Locate the cell with the specified text and output its (x, y) center coordinate. 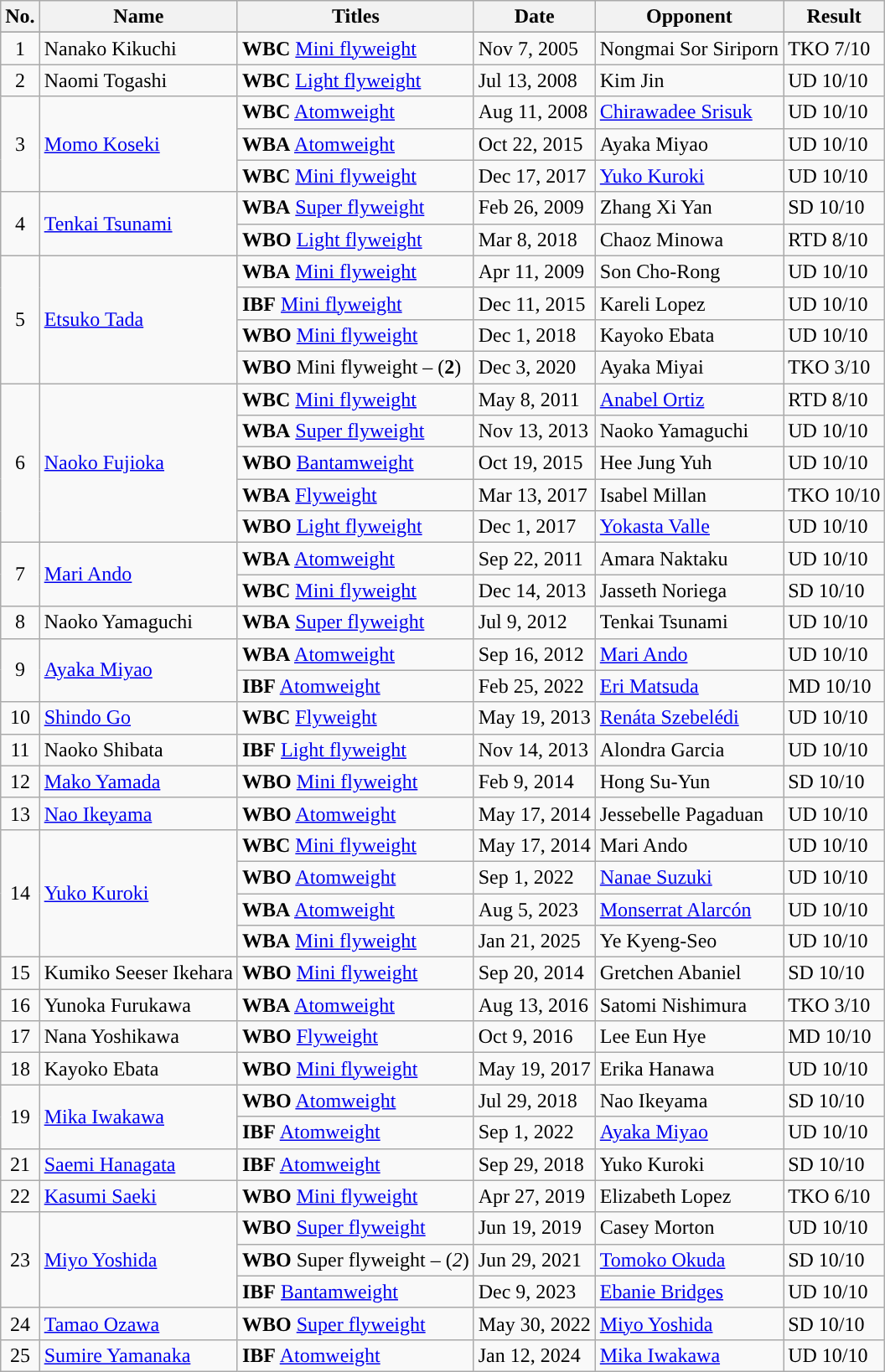
WBC Atomweight (355, 112)
Hong Su-Yun (689, 781)
Feb 26, 2009 (535, 208)
Lee Eun Hye (689, 1037)
Kareli Lopez (689, 303)
Nov 14, 2013 (535, 750)
Chirawadee Srisuk (689, 112)
Nov 13, 2013 (535, 431)
Mako Yamada (138, 781)
Sep 16, 2012 (535, 654)
Monserrat Alarcón (689, 909)
Aug 13, 2016 (535, 1005)
Casey Morton (689, 1228)
Mar 8, 2018 (535, 240)
May 19, 2013 (535, 718)
Jessebelle Pagaduan (689, 813)
8 (20, 622)
WBO Flyweight (355, 1037)
Anabel Ortiz (689, 400)
Feb 25, 2022 (535, 686)
Momo Koseki (138, 144)
Satomi Nishimura (689, 1005)
Opponent (689, 17)
Dec 11, 2015 (535, 303)
14 (20, 893)
Jul 29, 2018 (535, 1101)
Jul 9, 2012 (535, 622)
19 (20, 1117)
Nov 7, 2005 (535, 49)
Jun 29, 2021 (535, 1260)
Renáta Szebelédi (689, 718)
Zhang Xi Yan (689, 208)
6 (20, 463)
Erika Hanawa (689, 1069)
Chaoz Minowa (689, 240)
Kim Jin (689, 80)
Ye Kyeng-Seo (689, 941)
Sep 22, 2011 (535, 559)
Yokasta Valle (689, 527)
15 (20, 973)
18 (20, 1069)
Sep 29, 2018 (535, 1164)
Naoko Fujioka (138, 463)
Kasumi Saeki (138, 1196)
TKO 6/10 (835, 1196)
Nanako Kikuchi (138, 49)
Oct 22, 2015 (535, 144)
IBF Light flyweight (355, 750)
Tamao Ozawa (138, 1323)
4 (20, 224)
Jasseth Noriega (689, 591)
Jan 12, 2024 (535, 1355)
Isabel Millan (689, 495)
Yunoka Furukawa (138, 1005)
3 (20, 144)
11 (20, 750)
IBF Bantamweight (355, 1292)
Alondra Garcia (689, 750)
21 (20, 1164)
Jan 21, 2025 (535, 941)
25 (20, 1355)
2 (20, 80)
Ayaka Miyai (689, 367)
Result (835, 17)
Ebanie Bridges (689, 1292)
Eri Matsuda (689, 686)
Elizabeth Lopez (689, 1196)
1 (20, 49)
IBF Mini flyweight (355, 303)
Oct 19, 2015 (535, 463)
Dec 1, 2018 (535, 335)
16 (20, 1005)
WBO Mini flyweight – (2) (355, 367)
Etsuko Tada (138, 319)
May 30, 2022 (535, 1323)
Feb 9, 2014 (535, 781)
Oct 9, 2016 (535, 1037)
Titles (355, 17)
Saemi Hanagata (138, 1164)
Kumiko Seeser Ikehara (138, 973)
WBC Light flyweight (355, 80)
WBC Flyweight (355, 718)
Naoko Shibata (138, 750)
Mar 13, 2017 (535, 495)
TKO 10/10 (835, 495)
Hee Jung Yuh (689, 463)
Aug 5, 2023 (535, 909)
Jun 19, 2019 (535, 1228)
5 (20, 319)
May 8, 2011 (535, 400)
23 (20, 1260)
No. (20, 17)
Date (535, 17)
Dec 3, 2020 (535, 367)
Nongmai Sor Siriporn (689, 49)
22 (20, 1196)
Dec 1, 2017 (535, 527)
Dec 17, 2017 (535, 176)
Apr 11, 2009 (535, 271)
Aug 11, 2008 (535, 112)
Sep 20, 2014 (535, 973)
Nanae Suzuki (689, 877)
Nana Yoshikawa (138, 1037)
WBO Bantamweight (355, 463)
Name (138, 17)
10 (20, 718)
Amara Naktaku (689, 559)
9 (20, 670)
Jul 13, 2008 (535, 80)
Tomoko Okuda (689, 1260)
WBO Super flyweight – (2) (355, 1260)
Sumire Yamanaka (138, 1355)
Apr 27, 2019 (535, 1196)
17 (20, 1037)
WBA Flyweight (355, 495)
May 19, 2017 (535, 1069)
Gretchen Abaniel (689, 973)
Naomi Togashi (138, 80)
TKO 7/10 (835, 49)
Dec 9, 2023 (535, 1292)
Dec 14, 2013 (535, 591)
12 (20, 781)
13 (20, 813)
Shindo Go (138, 718)
24 (20, 1323)
Son Cho-Rong (689, 271)
7 (20, 575)
